Find where the given text appears and provide that cell's center as [X, Y] coordinate. 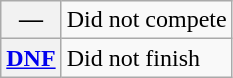
Did not finish [146, 58]
Did not compete [146, 20]
— [31, 20]
DNF [31, 58]
